Extract the [X, Y] coordinate from the center of the cell holding the provided text.  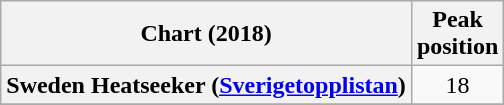
Peakposition [457, 34]
Chart (2018) [206, 34]
18 [457, 85]
Sweden Heatseeker (Sverigetopplistan) [206, 85]
